Return [x, y] of the center of cell containing provided text 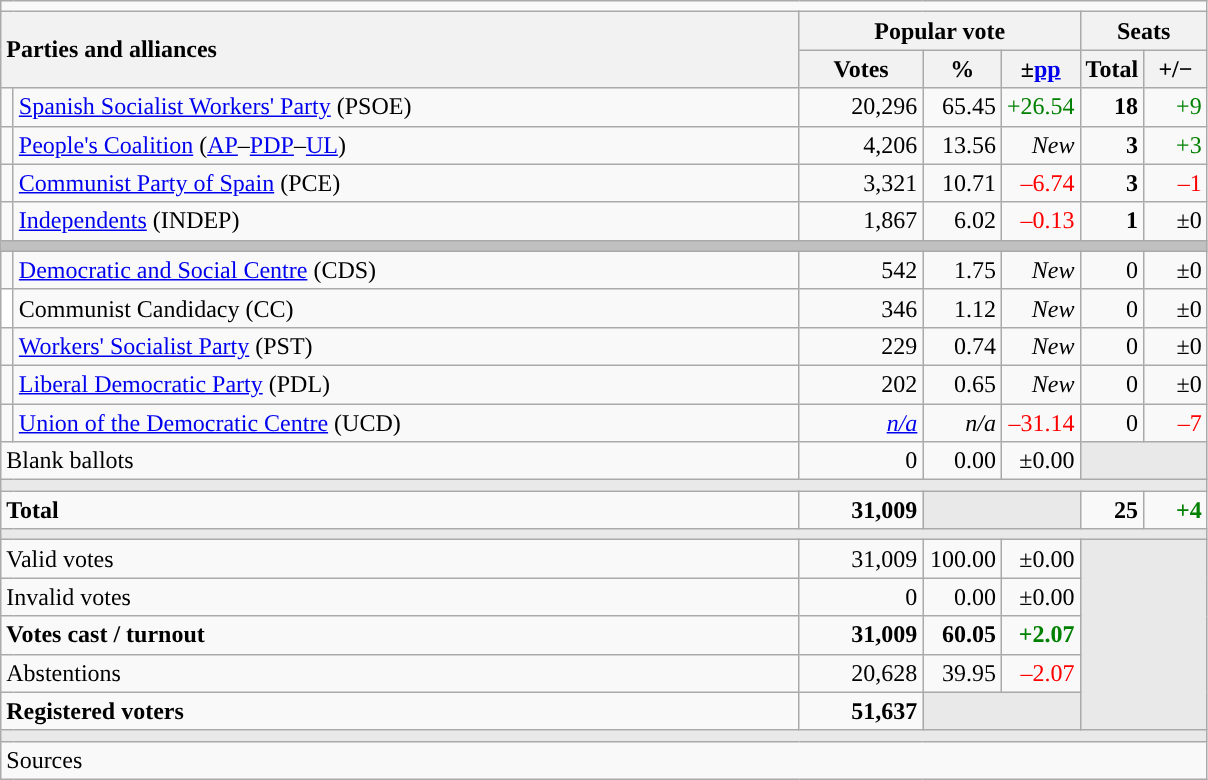
+/− [1176, 69]
202 [861, 384]
Valid votes [400, 559]
Democratic and Social Centre (CDS) [406, 270]
3,321 [861, 183]
100.00 [962, 559]
Votes cast / turnout [400, 635]
6.02 [962, 221]
229 [861, 346]
Seats [1144, 31]
Invalid votes [400, 597]
1.75 [962, 270]
% [962, 69]
Union of the Democratic Centre (UCD) [406, 423]
13.56 [962, 145]
+9 [1176, 107]
–0.13 [1040, 221]
–31.14 [1040, 423]
People's Coalition (AP–PDP–UL) [406, 145]
+3 [1176, 145]
10.71 [962, 183]
20,628 [861, 673]
+2.07 [1040, 635]
Liberal Democratic Party (PDL) [406, 384]
Abstentions [400, 673]
+4 [1176, 510]
–2.07 [1040, 673]
Spanish Socialist Workers' Party (PSOE) [406, 107]
–7 [1176, 423]
60.05 [962, 635]
Popular vote [940, 31]
–1 [1176, 183]
±pp [1040, 69]
Parties and alliances [400, 50]
39.95 [962, 673]
25 [1112, 510]
Communist Candidacy (CC) [406, 308]
18 [1112, 107]
Votes [861, 69]
1.12 [962, 308]
542 [861, 270]
4,206 [861, 145]
Workers' Socialist Party (PST) [406, 346]
1 [1112, 221]
0.74 [962, 346]
Communist Party of Spain (PCE) [406, 183]
65.45 [962, 107]
51,637 [861, 711]
+26.54 [1040, 107]
Blank ballots [400, 461]
Sources [604, 760]
Independents (INDEP) [406, 221]
–6.74 [1040, 183]
0.65 [962, 384]
346 [861, 308]
20,296 [861, 107]
Registered voters [400, 711]
1,867 [861, 221]
